Extract the [X, Y] coordinate from the center of the cell holding the provided text.  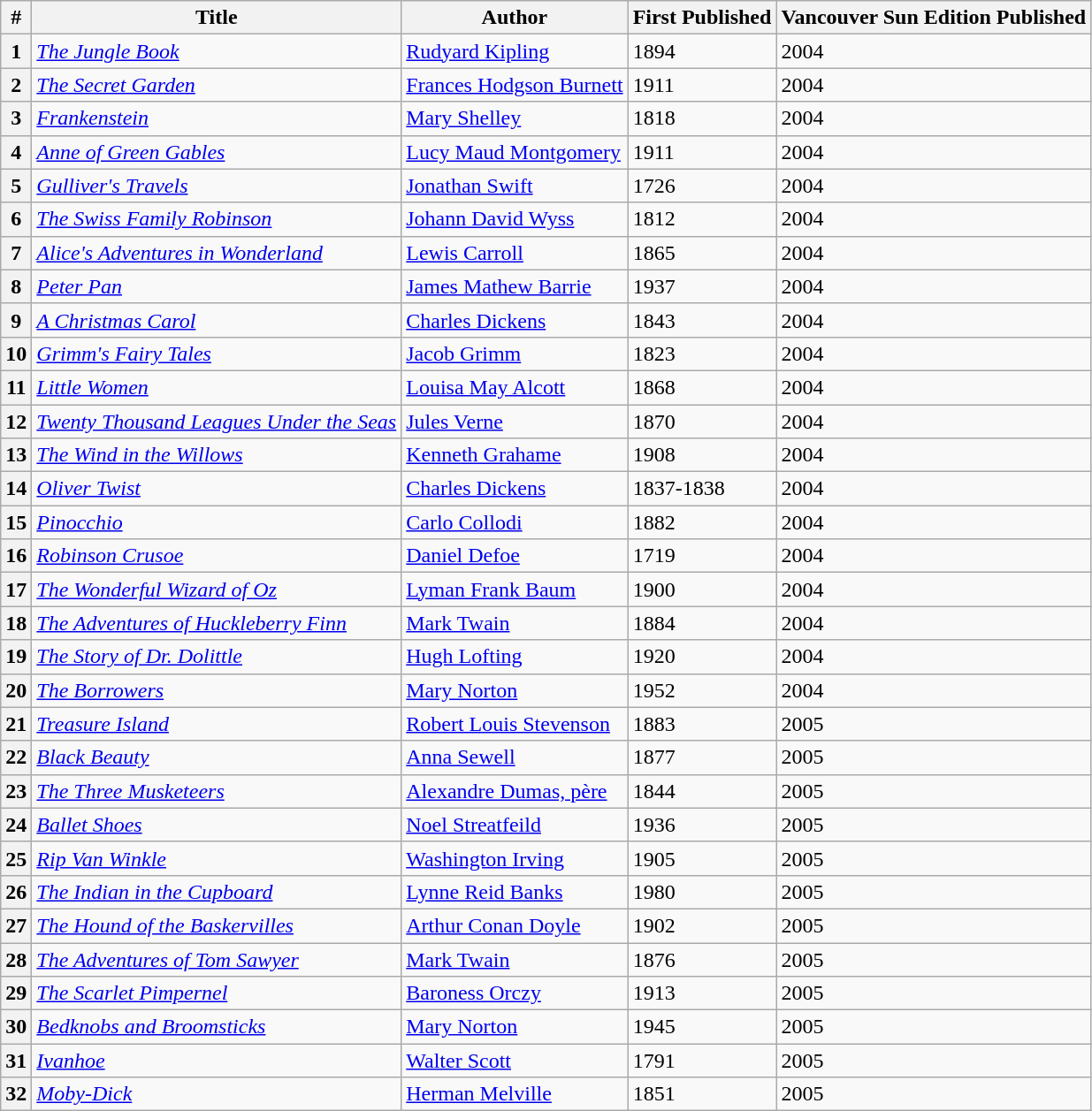
1719 [702, 556]
11 [16, 387]
1980 [702, 892]
32 [16, 1094]
Rip Van Winkle [217, 858]
Vancouver Sun Edition Published [934, 18]
James Mathew Barrie [515, 286]
1726 [702, 186]
1894 [702, 51]
27 [16, 925]
1812 [702, 219]
Anna Sewell [515, 757]
28 [16, 959]
The Scarlet Pimpernel [217, 993]
Peter Pan [217, 286]
2 [16, 85]
The Hound of the Baskervilles [217, 925]
31 [16, 1061]
Jonathan Swift [515, 186]
Grimm's Fairy Tales [217, 354]
30 [16, 1027]
Lynne Reid Banks [515, 892]
14 [16, 489]
1843 [702, 320]
4 [16, 152]
The Secret Garden [217, 85]
Bedknobs and Broomsticks [217, 1027]
Herman Melville [515, 1094]
First Published [702, 18]
Gulliver's Travels [217, 186]
Lewis Carroll [515, 253]
7 [16, 253]
1937 [702, 286]
17 [16, 590]
Walter Scott [515, 1061]
22 [16, 757]
25 [16, 858]
The Swiss Family Robinson [217, 219]
The Wonderful Wizard of Oz [217, 590]
Alexandre Dumas, père [515, 791]
Carlo Collodi [515, 522]
The Adventures of Huckleberry Finn [217, 623]
1920 [702, 657]
24 [16, 825]
1844 [702, 791]
Title [217, 18]
Robinson Crusoe [217, 556]
Pinocchio [217, 522]
10 [16, 354]
# [16, 18]
Twenty Thousand Leagues Under the Seas [217, 422]
Baroness Orczy [515, 993]
Moby-Dick [217, 1094]
The Jungle Book [217, 51]
Lucy Maud Montgomery [515, 152]
The Indian in the Cupboard [217, 892]
1851 [702, 1094]
Anne of Green Gables [217, 152]
Black Beauty [217, 757]
The Borrowers [217, 690]
1913 [702, 993]
13 [16, 455]
1876 [702, 959]
Author [515, 18]
1884 [702, 623]
1791 [702, 1061]
Johann David Wyss [515, 219]
19 [16, 657]
23 [16, 791]
Noel Streatfeild [515, 825]
29 [16, 993]
1902 [702, 925]
5 [16, 186]
1877 [702, 757]
20 [16, 690]
Alice's Adventures in Wonderland [217, 253]
1900 [702, 590]
Louisa May Alcott [515, 387]
The Wind in the Willows [217, 455]
Robert Louis Stevenson [515, 724]
Jules Verne [515, 422]
1882 [702, 522]
1936 [702, 825]
Kenneth Grahame [515, 455]
21 [16, 724]
The Adventures of Tom Sawyer [217, 959]
1908 [702, 455]
The Story of Dr. Dolittle [217, 657]
Jacob Grimm [515, 354]
Hugh Lofting [515, 657]
1945 [702, 1027]
A Christmas Carol [217, 320]
Washington Irving [515, 858]
1837-1838 [702, 489]
Arthur Conan Doyle [515, 925]
Rudyard Kipling [515, 51]
1868 [702, 387]
15 [16, 522]
1823 [702, 354]
16 [16, 556]
Lyman Frank Baum [515, 590]
Frances Hodgson Burnett [515, 85]
1818 [702, 118]
Little Women [217, 387]
Oliver Twist [217, 489]
Ballet Shoes [217, 825]
1883 [702, 724]
26 [16, 892]
18 [16, 623]
The Three Musketeers [217, 791]
Treasure Island [217, 724]
1870 [702, 422]
1952 [702, 690]
Daniel Defoe [515, 556]
1905 [702, 858]
6 [16, 219]
Ivanhoe [217, 1061]
1865 [702, 253]
Frankenstein [217, 118]
9 [16, 320]
8 [16, 286]
1 [16, 51]
12 [16, 422]
3 [16, 118]
Mary Shelley [515, 118]
